Scan for the cell matching the given text and deliver its (X, Y) coordinate at center. 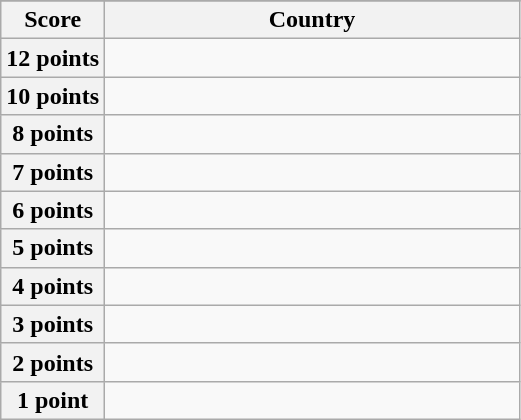
10 points (53, 96)
4 points (53, 286)
1 point (53, 400)
Score (53, 20)
3 points (53, 324)
7 points (53, 172)
12 points (53, 58)
Country (312, 20)
5 points (53, 248)
2 points (53, 362)
6 points (53, 210)
8 points (53, 134)
